Output the (x, y) coordinate of the center of the cell containing the given text.  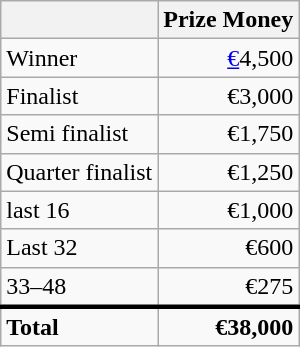
last 16 (80, 210)
€3,000 (228, 96)
€1,000 (228, 210)
Semi finalist (80, 134)
€1,250 (228, 172)
Prize Money (228, 20)
Last 32 (80, 248)
€1,750 (228, 134)
€38,000 (228, 327)
Winner (80, 58)
€600 (228, 248)
33–48 (80, 287)
Finalist (80, 96)
€275 (228, 287)
Quarter finalist (80, 172)
€4,500 (228, 58)
Total (80, 327)
